For the text-containing cell, return its midpoint in (x, y) coordinate format. 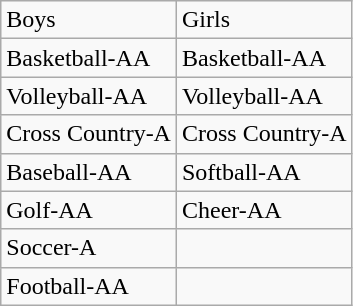
Boys (89, 20)
Golf-AA (89, 210)
Softball-AA (264, 172)
Girls (264, 20)
Football-AA (89, 286)
Cheer-AA (264, 210)
Soccer-A (89, 248)
Baseball-AA (89, 172)
